Pinpoint the cell where the given text exists, returning its [x, y] midpoint coordinate. 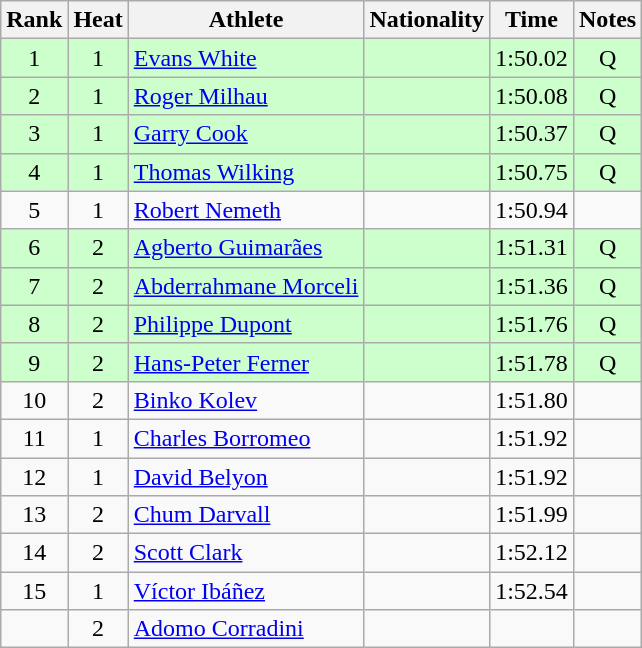
9 [34, 362]
1:51.80 [532, 400]
1:52.12 [532, 553]
Charles Borromeo [246, 438]
6 [34, 248]
Thomas Wilking [246, 172]
Evans White [246, 58]
Robert Nemeth [246, 210]
Roger Milhau [246, 96]
Abderrahmane Morceli [246, 286]
8 [34, 324]
Athlete [246, 20]
1:51.78 [532, 362]
Chum Darvall [246, 515]
7 [34, 286]
Scott Clark [246, 553]
1:51.31 [532, 248]
1:51.99 [532, 515]
Philippe Dupont [246, 324]
11 [34, 438]
1:51.36 [532, 286]
10 [34, 400]
15 [34, 591]
Víctor Ibáñez [246, 591]
1:50.02 [532, 58]
Notes [607, 20]
1:52.54 [532, 591]
1:50.75 [532, 172]
Agberto Guimarães [246, 248]
1:50.94 [532, 210]
Adomo Corradini [246, 629]
4 [34, 172]
14 [34, 553]
Nationality [427, 20]
12 [34, 477]
3 [34, 134]
Garry Cook [246, 134]
Rank [34, 20]
1:50.08 [532, 96]
David Belyon [246, 477]
Heat [98, 20]
5 [34, 210]
13 [34, 515]
Time [532, 20]
1:51.76 [532, 324]
1:50.37 [532, 134]
Hans-Peter Ferner [246, 362]
Binko Kolev [246, 400]
